Return [x, y] of the center of cell containing provided text 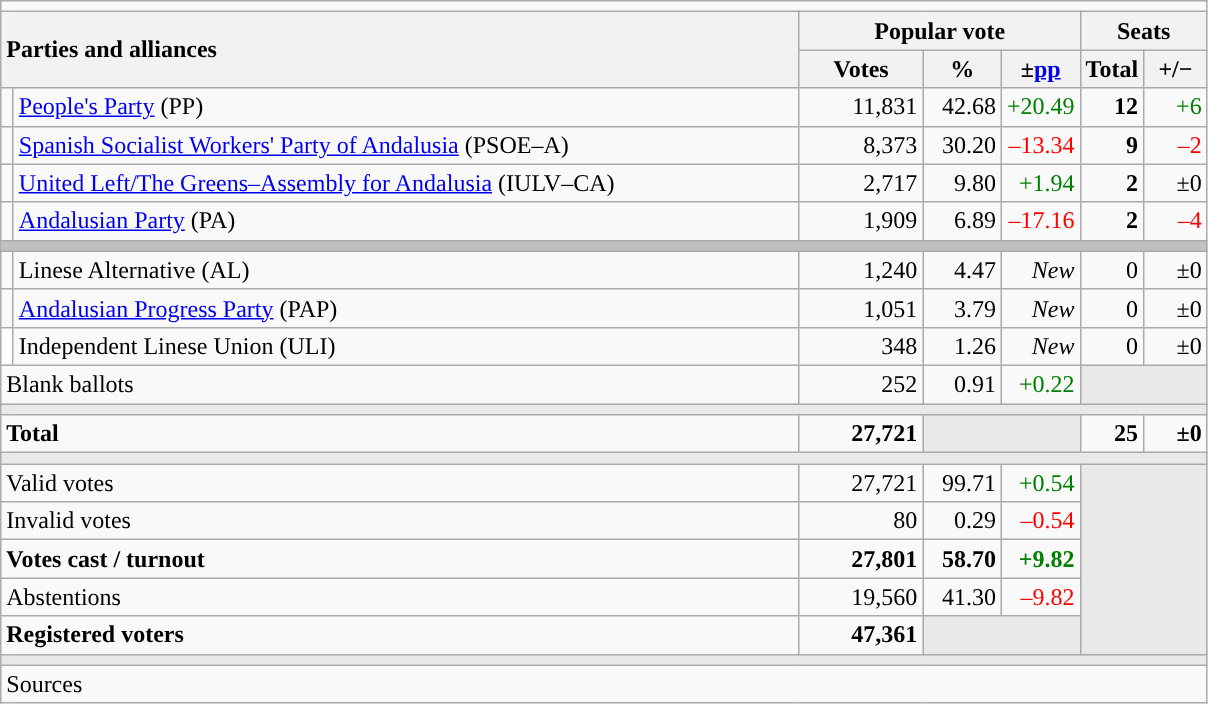
Invalid votes [400, 521]
+6 [1176, 107]
80 [861, 521]
Linese Alternative (AL) [406, 270]
+9.82 [1040, 559]
1.26 [962, 346]
58.70 [962, 559]
1,240 [861, 270]
0.91 [962, 384]
47,361 [861, 635]
% [962, 69]
Andalusian Party (PA) [406, 221]
3.79 [962, 308]
Registered voters [400, 635]
Seats [1144, 31]
8,373 [861, 145]
+20.49 [1040, 107]
–0.54 [1040, 521]
27,801 [861, 559]
People's Party (PP) [406, 107]
19,560 [861, 597]
25 [1112, 434]
99.71 [962, 483]
Valid votes [400, 483]
2,717 [861, 183]
30.20 [962, 145]
Votes cast / turnout [400, 559]
41.30 [962, 597]
0.29 [962, 521]
Votes [861, 69]
United Left/The Greens–Assembly for Andalusia (IULV–CA) [406, 183]
+0.22 [1040, 384]
–2 [1176, 145]
4.47 [962, 270]
Popular vote [940, 31]
Andalusian Progress Party (PAP) [406, 308]
+/− [1176, 69]
42.68 [962, 107]
11,831 [861, 107]
Spanish Socialist Workers' Party of Andalusia (PSOE–A) [406, 145]
6.89 [962, 221]
–17.16 [1040, 221]
252 [861, 384]
+1.94 [1040, 183]
1,051 [861, 308]
–13.34 [1040, 145]
Independent Linese Union (ULI) [406, 346]
±pp [1040, 69]
12 [1112, 107]
Parties and alliances [400, 50]
+0.54 [1040, 483]
9.80 [962, 183]
–9.82 [1040, 597]
Blank ballots [400, 384]
Abstentions [400, 597]
–4 [1176, 221]
348 [861, 346]
Sources [604, 684]
9 [1112, 145]
1,909 [861, 221]
